For the text-containing cell, return its midpoint in (x, y) coordinate format. 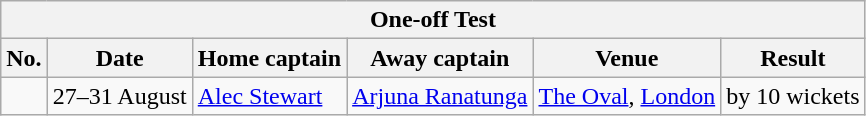
Date (120, 58)
The Oval, London (627, 96)
by 10 wickets (793, 96)
Alec Stewart (269, 96)
No. (24, 58)
Home captain (269, 58)
One-off Test (433, 20)
27–31 August (120, 96)
Result (793, 58)
Away captain (440, 58)
Venue (627, 58)
Arjuna Ranatunga (440, 96)
